Search for the cell housing the specified text and yield its (X, Y) center coordinate. 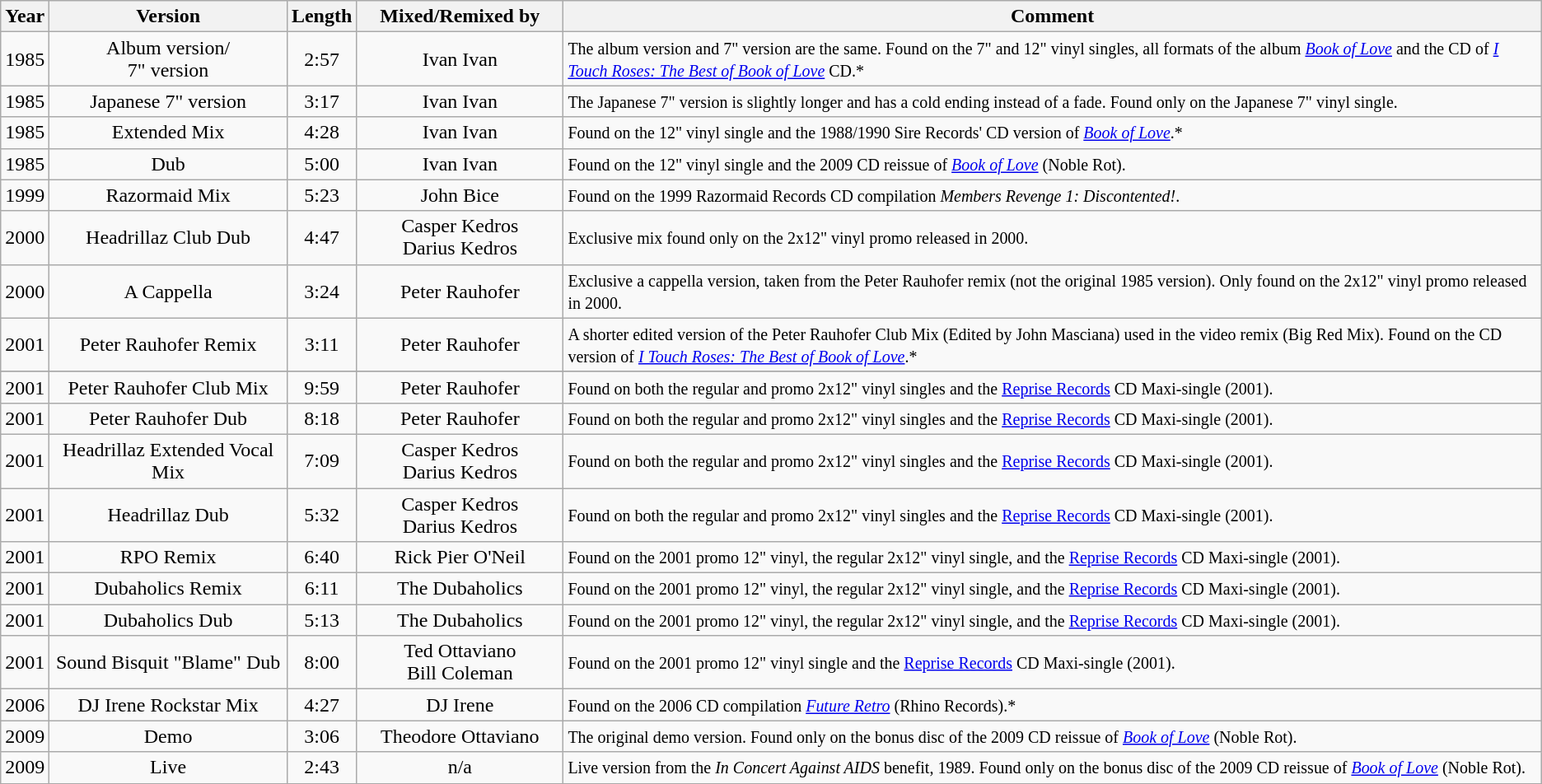
A Cappella (168, 292)
Demo (168, 736)
Razormaid Mix (168, 195)
7:09 (321, 461)
Headrillaz Extended Vocal Mix (168, 461)
Japanese 7" version (168, 101)
2:57 (321, 59)
3:06 (321, 736)
8:00 (321, 662)
Version (168, 16)
3:11 (321, 344)
5:00 (321, 164)
Comment (1053, 16)
The original demo version. Found only on the bonus disc of the 2009 CD reissue of Book of Love (Noble Rot). (1053, 736)
Album version/7" version (168, 59)
Dubaholics Dub (168, 620)
DJ Irene (460, 705)
4:27 (321, 705)
2:43 (321, 768)
3:17 (321, 101)
Found on the 12" vinyl single and the 2009 CD reissue of Book of Love (Noble Rot). (1053, 164)
Found on the 2001 promo 12" vinyl single and the Reprise Records CD Maxi-single (2001). (1053, 662)
Peter Rauhofer Dub (168, 418)
4:28 (321, 133)
Peter Rauhofer Club Mix (168, 387)
5:13 (321, 620)
Headrillaz Dub (168, 514)
Headrillaz Club Dub (168, 237)
6:40 (321, 558)
Dubaholics Remix (168, 589)
Peter Rauhofer Remix (168, 344)
9:59 (321, 387)
Live (168, 768)
1999 (25, 195)
DJ Irene Rockstar Mix (168, 705)
5:23 (321, 195)
4:47 (321, 237)
8:18 (321, 418)
Found on the 2006 CD compilation Future Retro (Rhino Records).* (1053, 705)
Sound Bisquit "Blame" Dub (168, 662)
2006 (25, 705)
Extended Mix (168, 133)
Dub (168, 164)
Live version from the In Concert Against AIDS benefit, 1989. Found only on the bonus disc of the 2009 CD reissue of Book of Love (Noble Rot). (1053, 768)
Exclusive mix found only on the 2x12" vinyl promo released in 2000. (1053, 237)
Year (25, 16)
6:11 (321, 589)
Theodore Ottaviano (460, 736)
Length (321, 16)
Mixed/Remixed by (460, 16)
Rick Pier O'Neil (460, 558)
n/a (460, 768)
5:32 (321, 514)
John Bice (460, 195)
Ted OttavianoBill Coleman (460, 662)
Found on the 12" vinyl single and the 1988/1990 Sire Records' CD version of Book of Love.* (1053, 133)
RPO Remix (168, 558)
3:24 (321, 292)
Found on the 1999 Razormaid Records CD compilation Members Revenge 1: Discontented!. (1053, 195)
The Japanese 7" version is slightly longer and has a cold ending instead of a fade. Found only on the Japanese 7" vinyl single. (1053, 101)
